Output the [x, y] coordinate of the center of the cell containing the given text.  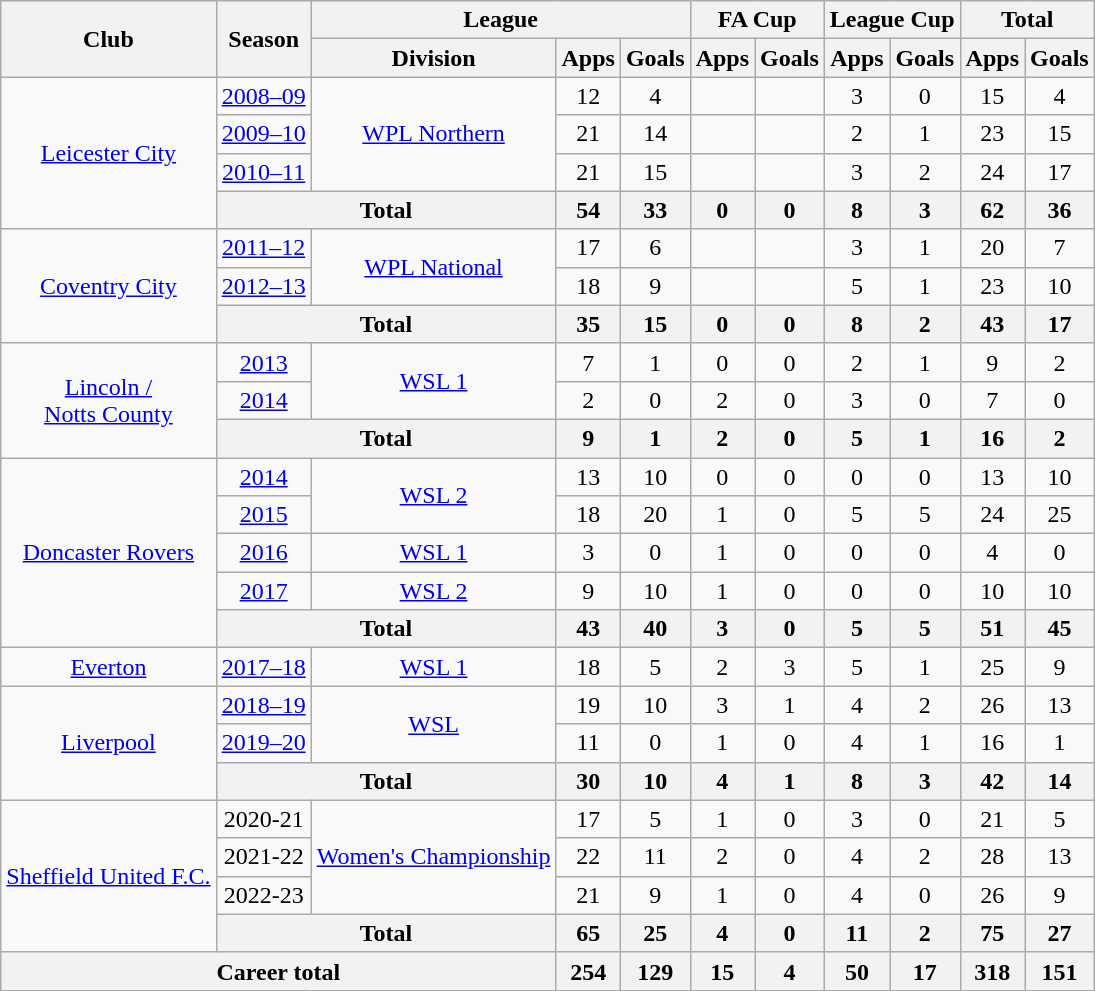
2022-23 [264, 895]
FA Cup [757, 20]
Everton [108, 667]
2020-21 [264, 819]
6 [655, 248]
151 [1059, 971]
35 [588, 324]
62 [992, 210]
2016 [264, 553]
2021-22 [264, 857]
30 [588, 781]
22 [588, 857]
Leicester City [108, 153]
75 [992, 933]
129 [655, 971]
27 [1059, 933]
318 [992, 971]
League Cup [892, 20]
2010–11 [264, 172]
42 [992, 781]
League [500, 20]
51 [992, 629]
40 [655, 629]
19 [588, 705]
2012–13 [264, 286]
Liverpool [108, 743]
2019–20 [264, 743]
12 [588, 96]
Season [264, 39]
45 [1059, 629]
WSL [434, 724]
50 [856, 971]
Women's Championship [434, 857]
33 [655, 210]
WPL National [434, 267]
2017 [264, 591]
2008–09 [264, 96]
Sheffield United F.C. [108, 876]
Coventry City [108, 286]
36 [1059, 210]
2015 [264, 515]
2013 [264, 362]
54 [588, 210]
2017–18 [264, 667]
WPL Northern [434, 134]
2018–19 [264, 705]
Club [108, 39]
254 [588, 971]
Division [434, 58]
Doncaster Rovers [108, 553]
Lincoln /Notts County [108, 400]
28 [992, 857]
65 [588, 933]
2011–12 [264, 248]
Career total [278, 971]
2009–10 [264, 134]
